Determine the [x, y] coordinate at the center of the cell enclosing the given text.  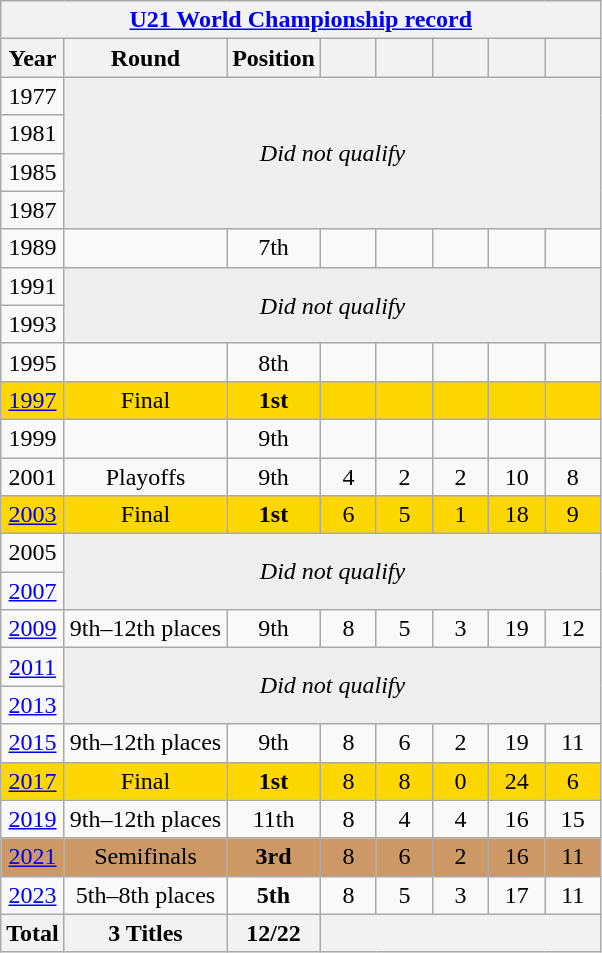
11th [274, 819]
2001 [33, 477]
2011 [33, 667]
1993 [33, 324]
Year [33, 58]
1995 [33, 362]
2013 [33, 705]
1981 [33, 134]
Round [145, 58]
2023 [33, 895]
Semifinals [145, 857]
2009 [33, 629]
1989 [33, 248]
1991 [33, 286]
7th [274, 248]
5th [274, 895]
Position [274, 58]
12/22 [274, 933]
3 Titles [145, 933]
1 [461, 515]
2017 [33, 781]
0 [461, 781]
2003 [33, 515]
1987 [33, 210]
U21 World Championship record [301, 20]
1997 [33, 400]
2015 [33, 743]
2019 [33, 819]
12 [573, 629]
2005 [33, 553]
8th [274, 362]
9 [573, 515]
10 [517, 477]
1999 [33, 438]
24 [517, 781]
18 [517, 515]
1985 [33, 172]
Playoffs [145, 477]
1977 [33, 96]
Total [33, 933]
2007 [33, 591]
15 [573, 819]
17 [517, 895]
3rd [274, 857]
2021 [33, 857]
5th–8th places [145, 895]
